Identify which cell holds the provided text, then report its [x, y] central coordinate. 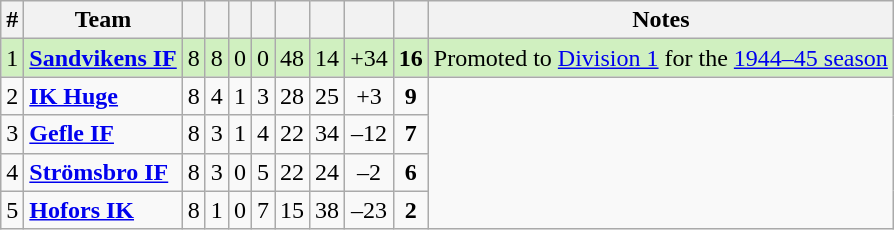
6 [410, 172]
14 [328, 58]
–2 [370, 172]
Promoted to Division 1 for the 1944–45 season [660, 58]
Hofors IK [103, 210]
48 [292, 58]
Team [103, 20]
28 [292, 96]
–12 [370, 134]
16 [410, 58]
+3 [370, 96]
Strömsbro IF [103, 172]
# [12, 20]
Notes [660, 20]
24 [328, 172]
34 [328, 134]
IK Huge [103, 96]
15 [292, 210]
Gefle IF [103, 134]
–23 [370, 210]
Sandvikens IF [103, 58]
9 [410, 96]
25 [328, 96]
38 [328, 210]
+34 [370, 58]
